For the text-containing cell, return its midpoint in [X, Y] coordinate format. 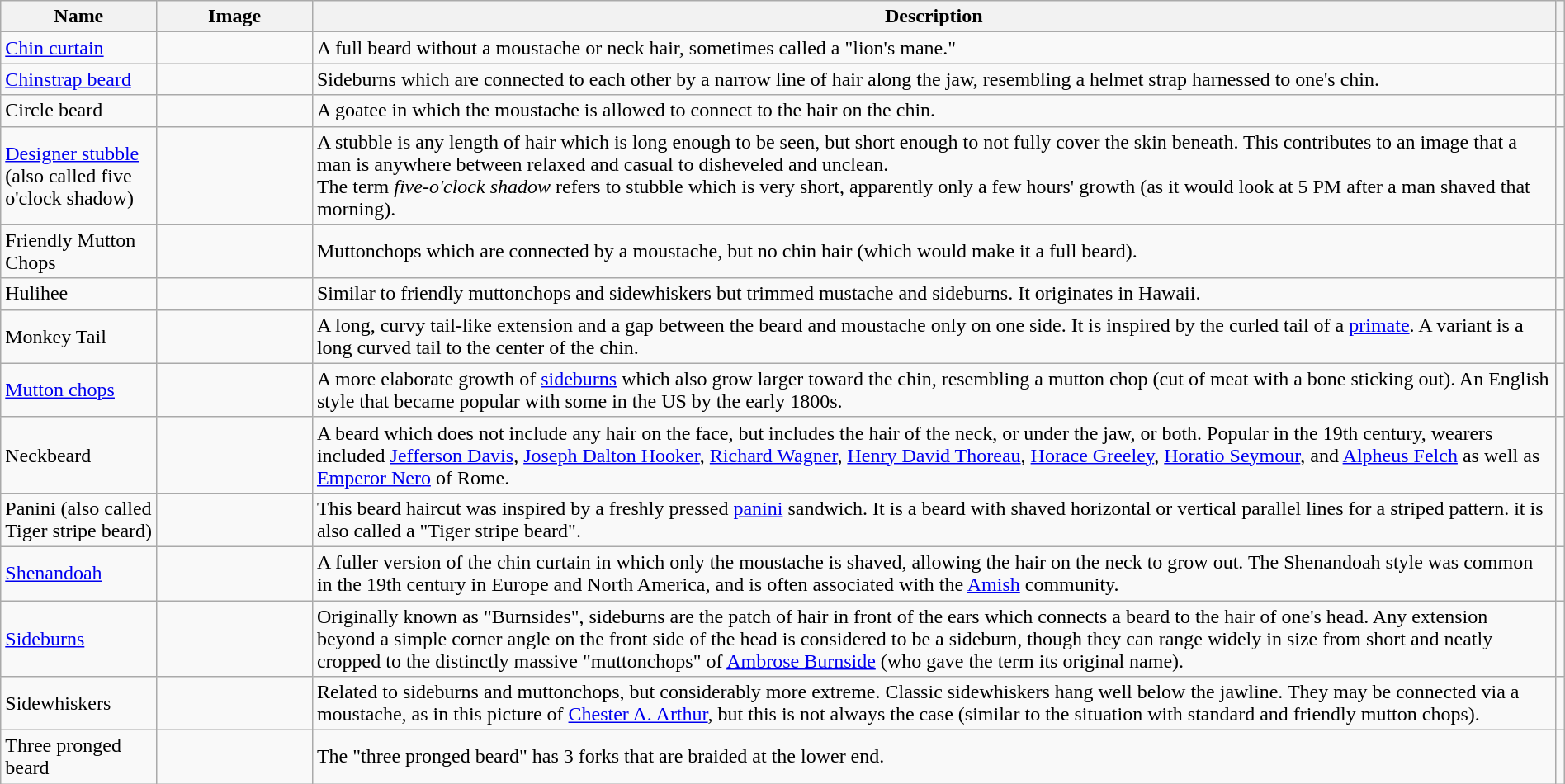
Circle beard [79, 111]
Hulihee [79, 294]
Sideburns [79, 639]
Name [79, 17]
Panini (also called Tiger stripe beard) [79, 520]
Similar to friendly muttonchops and sidewhiskers but trimmed mustache and sideburns. It originates in Hawaii. [934, 294]
A goatee in which the moustache is allowed to connect to the hair on the chin. [934, 111]
A full beard without a moustache or neck hair, sometimes called a "lion's mane." [934, 48]
Monkey Tail [79, 337]
Friendly Mutton Chops [79, 251]
The "three pronged beard" has 3 forks that are braided at the lower end. [934, 758]
Muttonchops which are connected by a moustache, but no chin hair (which would make it a full beard). [934, 251]
Designer stubble (also called five o'clock shadow) [79, 175]
Three pronged beard [79, 758]
Shenandoah [79, 573]
Mutton chops [79, 390]
Sideburns which are connected to each other by a narrow line of hair along the jaw, resembling a helmet strap harnessed to one's chin. [934, 79]
Chin curtain [79, 48]
Image [234, 17]
Description [934, 17]
Sidewhiskers [79, 703]
Chinstrap beard [79, 79]
Neckbeard [79, 455]
